Return [X, Y] of the center of cell containing provided text 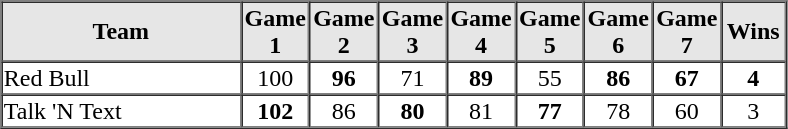
Red Bull [121, 78]
80 [412, 110]
4 [753, 78]
Game 1 [276, 32]
Game 6 [618, 32]
Team [121, 32]
89 [482, 78]
Talk 'N Text [121, 110]
Game 5 [550, 32]
78 [618, 110]
55 [550, 78]
67 [688, 78]
100 [276, 78]
102 [276, 110]
77 [550, 110]
Game 7 [688, 32]
Game 3 [412, 32]
Wins [753, 32]
81 [482, 110]
Game 2 [344, 32]
60 [688, 110]
Game 4 [482, 32]
3 [753, 110]
96 [344, 78]
71 [412, 78]
